For the text-containing cell, return its midpoint in [x, y] coordinate format. 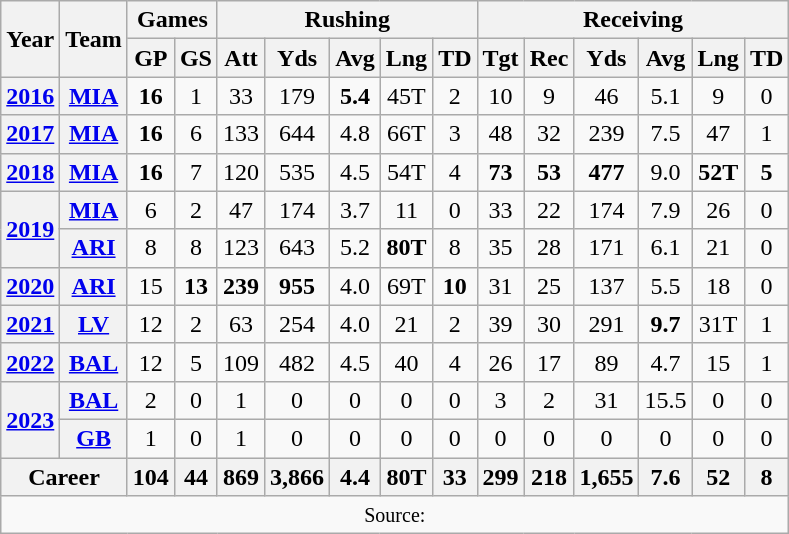
54T [406, 172]
120 [240, 172]
2016 [30, 96]
5.4 [356, 96]
7 [196, 172]
11 [406, 210]
Rushing [347, 20]
5.5 [666, 286]
Team [94, 39]
7.6 [666, 477]
40 [406, 362]
869 [240, 477]
GS [196, 58]
73 [500, 172]
LV [94, 324]
9.7 [666, 324]
2020 [30, 286]
52 [718, 477]
104 [150, 477]
2018 [30, 172]
4.8 [356, 134]
6.1 [666, 248]
477 [606, 172]
GB [94, 438]
7.9 [666, 210]
Receiving [633, 20]
5.1 [666, 96]
Att [240, 58]
1,655 [606, 477]
3.7 [356, 210]
Source: [395, 515]
291 [606, 324]
171 [606, 248]
Year [30, 39]
4.4 [356, 477]
2017 [30, 134]
31T [718, 324]
482 [298, 362]
179 [298, 96]
5.2 [356, 248]
89 [606, 362]
25 [549, 286]
32 [549, 134]
Career [64, 477]
3,866 [298, 477]
133 [240, 134]
66T [406, 134]
GP [150, 58]
4.7 [666, 362]
30 [549, 324]
44 [196, 477]
46 [606, 96]
Tgt [500, 58]
2023 [30, 419]
955 [298, 286]
535 [298, 172]
Games [172, 20]
18 [718, 286]
7.5 [666, 134]
69T [406, 286]
48 [500, 134]
35 [500, 248]
22 [549, 210]
109 [240, 362]
39 [500, 324]
9.0 [666, 172]
13 [196, 286]
644 [298, 134]
28 [549, 248]
17 [549, 362]
2019 [30, 229]
218 [549, 477]
2021 [30, 324]
15.5 [666, 400]
63 [240, 324]
254 [298, 324]
Rec [549, 58]
53 [549, 172]
137 [606, 286]
299 [500, 477]
123 [240, 248]
52T [718, 172]
643 [298, 248]
2022 [30, 362]
45T [406, 96]
